Output the [X, Y] coordinate of the center of the cell containing the given text.  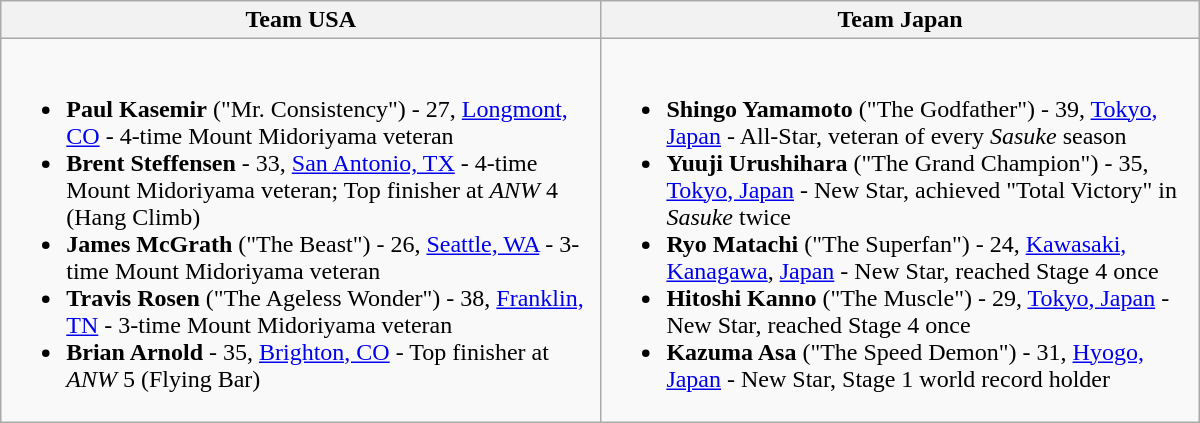
Team Japan [900, 20]
Team USA [301, 20]
